Scan for the cell matching the given text and deliver its (X, Y) coordinate at center. 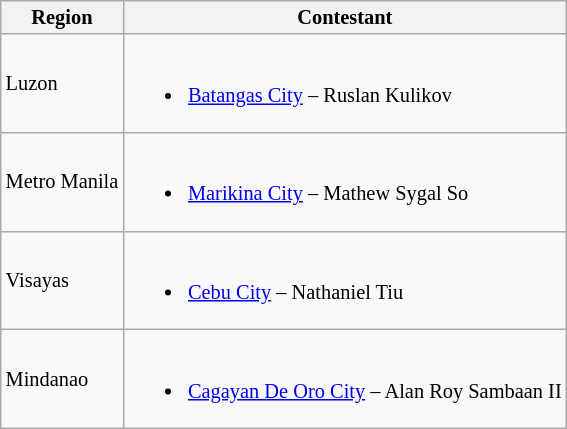
Cagayan De Oro City – Alan Roy Sambaan II (344, 378)
Marikina City – Mathew Sygal So (344, 181)
Visayas (62, 280)
Luzon (62, 83)
Region (62, 17)
Mindanao (62, 378)
Metro Manila (62, 181)
Contestant (344, 17)
Cebu City – Nathaniel Tiu (344, 280)
Batangas City – Ruslan Kulikov (344, 83)
